Determine the [X, Y] coordinate at the center of the cell enclosing the given text.  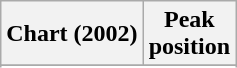
Chart (2002) [72, 34]
Peakposition [189, 34]
